Identify which cell holds the provided text, then report its (X, Y) central coordinate. 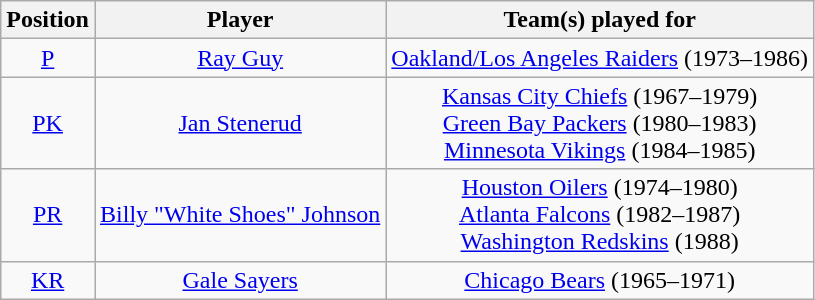
Oakland/Los Angeles Raiders (1973–1986) (600, 58)
Jan Stenerud (240, 123)
Kansas City Chiefs (1967–1979)Green Bay Packers (1980–1983)Minnesota Vikings (1984–1985) (600, 123)
Houston Oilers (1974–1980)Atlanta Falcons (1982–1987)Washington Redskins (1988) (600, 215)
PR (48, 215)
Team(s) played for (600, 20)
PK (48, 123)
Billy "White Shoes" Johnson (240, 215)
Chicago Bears (1965–1971) (600, 280)
P (48, 58)
Ray Guy (240, 58)
Gale Sayers (240, 280)
Player (240, 20)
Position (48, 20)
KR (48, 280)
